From the cell containing the given text, extract its center point as (x, y) coordinate. 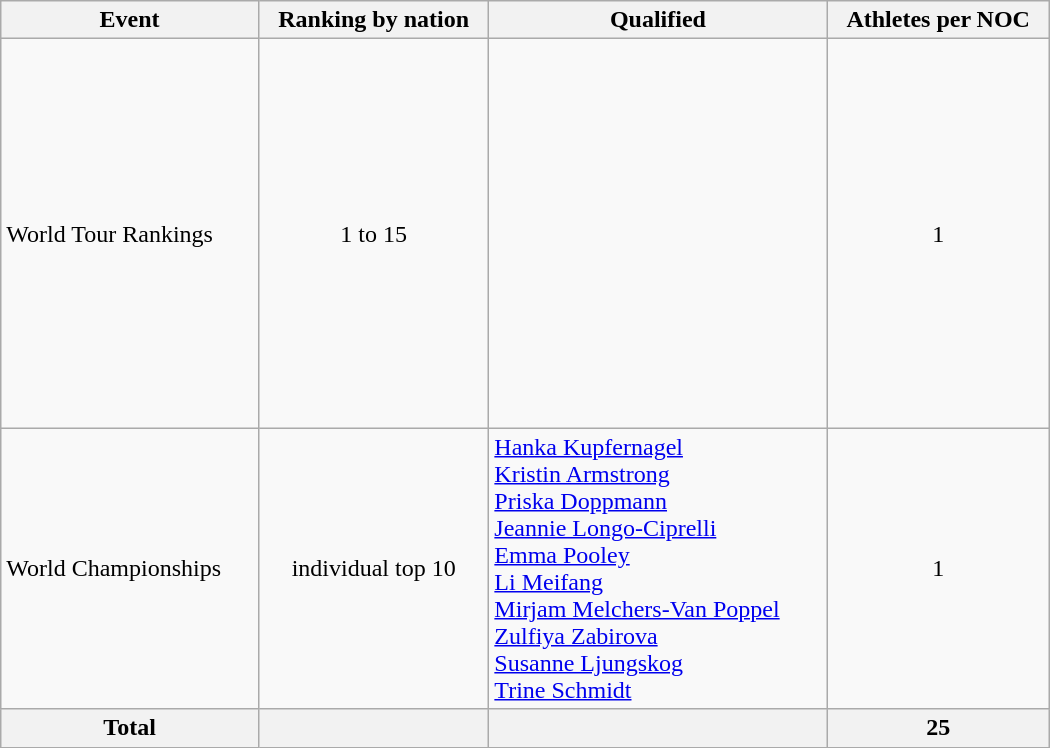
25 (938, 728)
World Championships (130, 568)
Event (130, 20)
individual top 10 (373, 568)
Total (130, 728)
Athletes per NOC (938, 20)
Ranking by nation (373, 20)
1 to 15 (373, 234)
Qualified (658, 20)
World Tour Rankings (130, 234)
